Output the [x, y] coordinate of the center of the cell containing the given text.  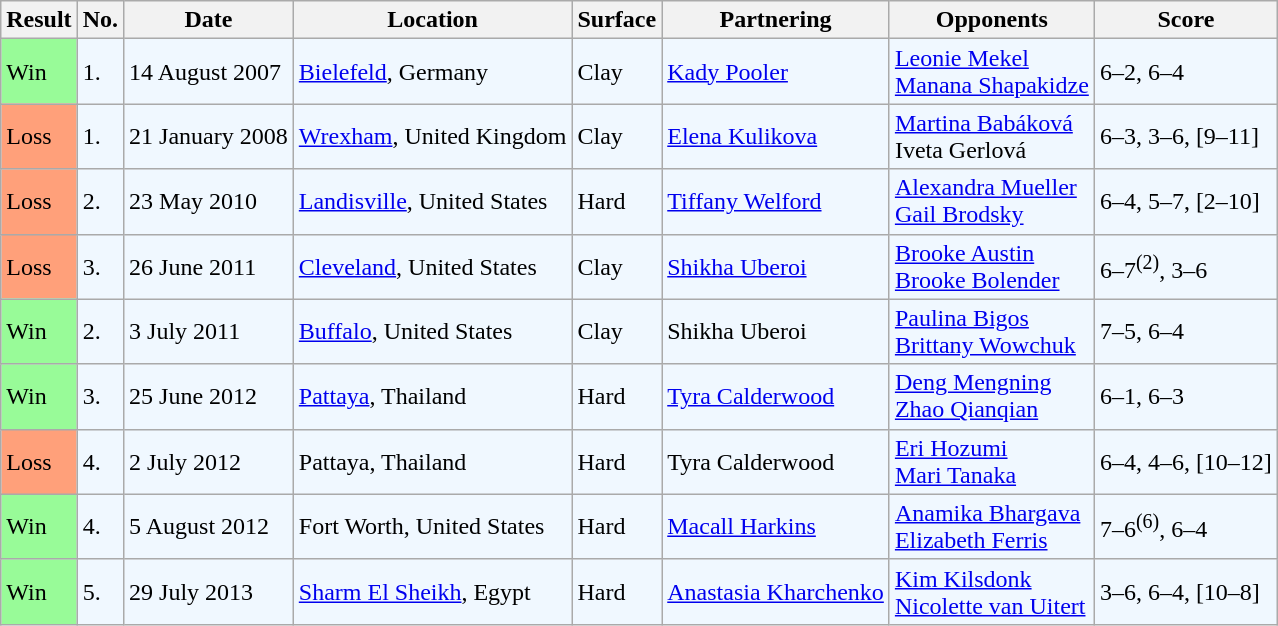
Bielefeld, Germany [432, 72]
29 July 2013 [209, 592]
3–6, 6–4, [10–8] [1186, 592]
Kady Pooler [776, 72]
Sharm El Sheikh, Egypt [432, 592]
3 July 2011 [209, 332]
Wrexham, United Kingdom [432, 136]
21 January 2008 [209, 136]
Brooke Austin Brooke Bolender [992, 266]
Alexandra Mueller Gail Brodsky [992, 202]
Partnering [776, 20]
14 August 2007 [209, 72]
Surface [617, 20]
Kim Kilsdonk Nicolette van Uitert [992, 592]
Score [1186, 20]
25 June 2012 [209, 396]
6–4, 4–6, [10–12] [1186, 462]
6–2, 6–4 [1186, 72]
No. [100, 20]
26 June 2011 [209, 266]
Elena Kulikova [776, 136]
6–4, 5–7, [2–10] [1186, 202]
Location [432, 20]
Martina Babáková Iveta Gerlová [992, 136]
Anastasia Kharchenko [776, 592]
Buffalo, United States [432, 332]
6–7(2), 3–6 [1186, 266]
7–6(6), 6–4 [1186, 526]
Tiffany Welford [776, 202]
2 July 2012 [209, 462]
Cleveland, United States [432, 266]
5. [100, 592]
23 May 2010 [209, 202]
6–1, 6–3 [1186, 396]
Result [39, 20]
Eri Hozumi Mari Tanaka [992, 462]
Paulina Bigos Brittany Wowchuk [992, 332]
Deng Mengning Zhao Qianqian [992, 396]
Macall Harkins [776, 526]
6–3, 3–6, [9–11] [1186, 136]
Anamika Bhargava Elizabeth Ferris [992, 526]
Date [209, 20]
7–5, 6–4 [1186, 332]
Landisville, United States [432, 202]
Opponents [992, 20]
Fort Worth, United States [432, 526]
Leonie Mekel Manana Shapakidze [992, 72]
5 August 2012 [209, 526]
